Extract the [x, y] coordinate from the center of the cell holding the provided text.  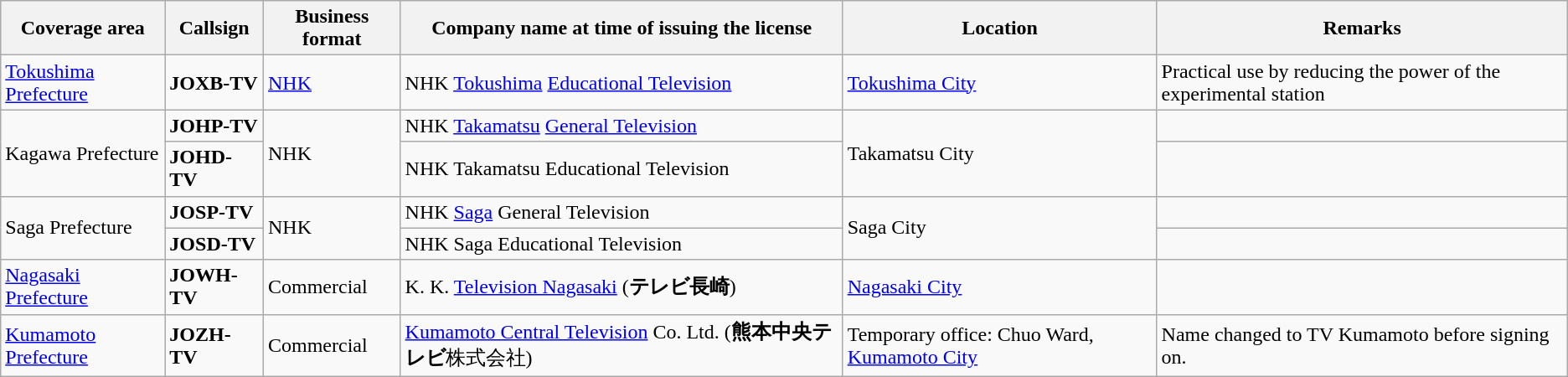
JOSD-TV [214, 244]
NHK Takamatsu Educational Television [622, 169]
Practical use by reducing the power of the experimental station [1362, 82]
K. K. Television Nagasaki (テレビ長崎) [622, 287]
NHK Tokushima Educational Television [622, 82]
Kumamoto Central Television Co. Ltd. (熊本中央テレビ株式会社) [622, 345]
Saga City [1000, 228]
Kumamoto Prefecture [83, 345]
Takamatsu City [1000, 152]
JOHP-TV [214, 126]
Name changed to TV Kumamoto before signing on. [1362, 345]
JOWH-TV [214, 287]
Nagasaki Prefecture [83, 287]
JOSP-TV [214, 212]
Coverage area [83, 28]
JOHD-TV [214, 169]
NHK Saga Educational Television [622, 244]
Company name at time of issuing the license [622, 28]
JOXB-TV [214, 82]
Saga Prefecture [83, 228]
Kagawa Prefecture [83, 152]
Remarks [1362, 28]
Tokushima City [1000, 82]
Location [1000, 28]
NHK Saga General Television [622, 212]
Nagasaki City [1000, 287]
NHK Takamatsu General Television [622, 126]
JOZH-TV [214, 345]
Tokushima Prefecture [83, 82]
Business format [332, 28]
Temporary office: Chuo Ward, Kumamoto City [1000, 345]
Callsign [214, 28]
